Find where the given text appears and provide that cell's center as (X, Y) coordinate. 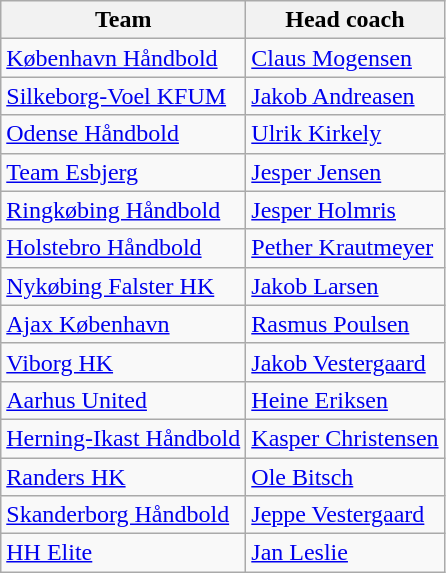
Silkeborg-Voel KFUM (124, 96)
Claus Mogensen (345, 58)
Head coach (345, 20)
Jakob Andreasen (345, 96)
Kasper Christensen (345, 438)
Jakob Vestergaard (345, 362)
Ajax København (124, 324)
Jan Leslie (345, 553)
Ringkøbing Håndbold (124, 210)
Jesper Jensen (345, 172)
Team (124, 20)
Odense Håndbold (124, 134)
HH Elite (124, 553)
København Håndbold (124, 58)
Heine Eriksen (345, 400)
Nykøbing Falster HK (124, 286)
Jesper Holmris (345, 210)
Randers HK (124, 477)
Herning-Ikast Håndbold (124, 438)
Viborg HK (124, 362)
Rasmus Poulsen (345, 324)
Holstebro Håndbold (124, 248)
Ole Bitsch (345, 477)
Skanderborg Håndbold (124, 515)
Aarhus United (124, 400)
Pether Krautmeyer (345, 248)
Jakob Larsen (345, 286)
Jeppe Vestergaard (345, 515)
Ulrik Kirkely (345, 134)
Team Esbjerg (124, 172)
